Capture the cell that displays the provided text and extract its (x, y) central coordinate. 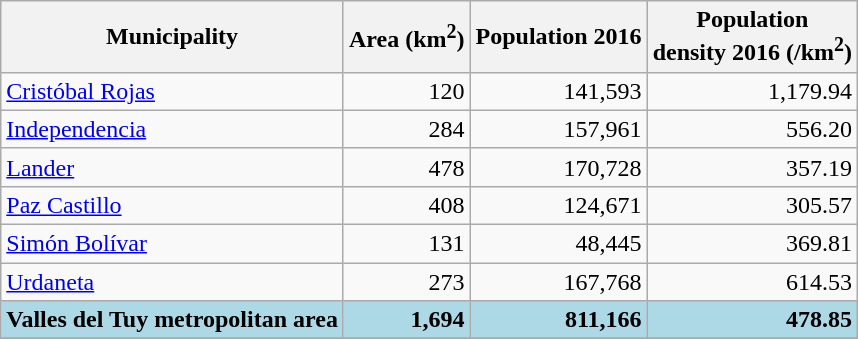
Cristóbal Rojas (172, 91)
Urdaneta (172, 282)
141,593 (558, 91)
124,671 (558, 205)
157,961 (558, 129)
369.81 (752, 244)
357.19 (752, 167)
305.57 (752, 205)
170,728 (558, 167)
1,179.94 (752, 91)
284 (406, 129)
Simón Bolívar (172, 244)
478 (406, 167)
Paz Castillo (172, 205)
614.53 (752, 282)
Area (km2) (406, 37)
408 (406, 205)
273 (406, 282)
Population density 2016 (/km2) (752, 37)
48,445 (558, 244)
167,768 (558, 282)
131 (406, 244)
556.20 (752, 129)
Municipality (172, 37)
Valles del Tuy metropolitan area (172, 320)
478.85 (752, 320)
120 (406, 91)
811,166 (558, 320)
Lander (172, 167)
Population 2016 (558, 37)
1,694 (406, 320)
Independencia (172, 129)
